Scan for the cell matching the given text and deliver its [x, y] coordinate at center. 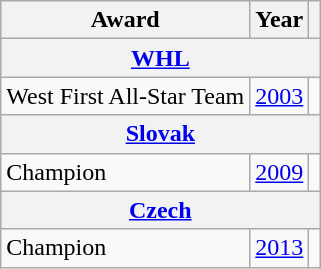
2013 [280, 248]
2009 [280, 172]
Year [280, 20]
Award [126, 20]
2003 [280, 96]
West First All-Star Team [126, 96]
Slovak [160, 134]
Czech [160, 210]
WHL [160, 58]
